Output the (x, y) coordinate of the center of the cell containing the given text.  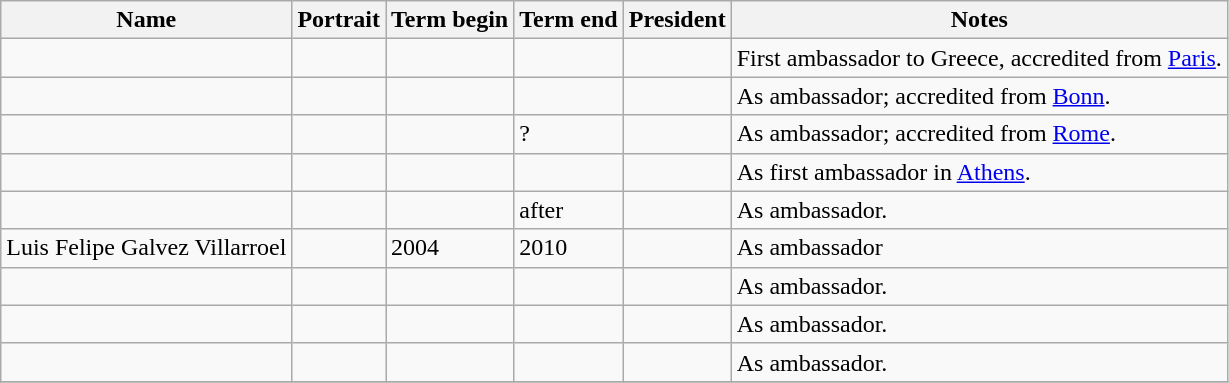
Name (146, 20)
after (569, 210)
As ambassador; accredited from Rome. (979, 134)
Portrait (339, 20)
As ambassador (979, 248)
Term end (569, 20)
President (677, 20)
Luis Felipe Galvez Villarroel (146, 248)
Term begin (450, 20)
2010 (569, 248)
? (569, 134)
As ambassador; accredited from Bonn. (979, 96)
First ambassador to Greece, accredited from Paris. (979, 58)
2004 (450, 248)
As first ambassador in Athens. (979, 172)
Notes (979, 20)
